Capture the cell that displays the provided text and extract its (x, y) central coordinate. 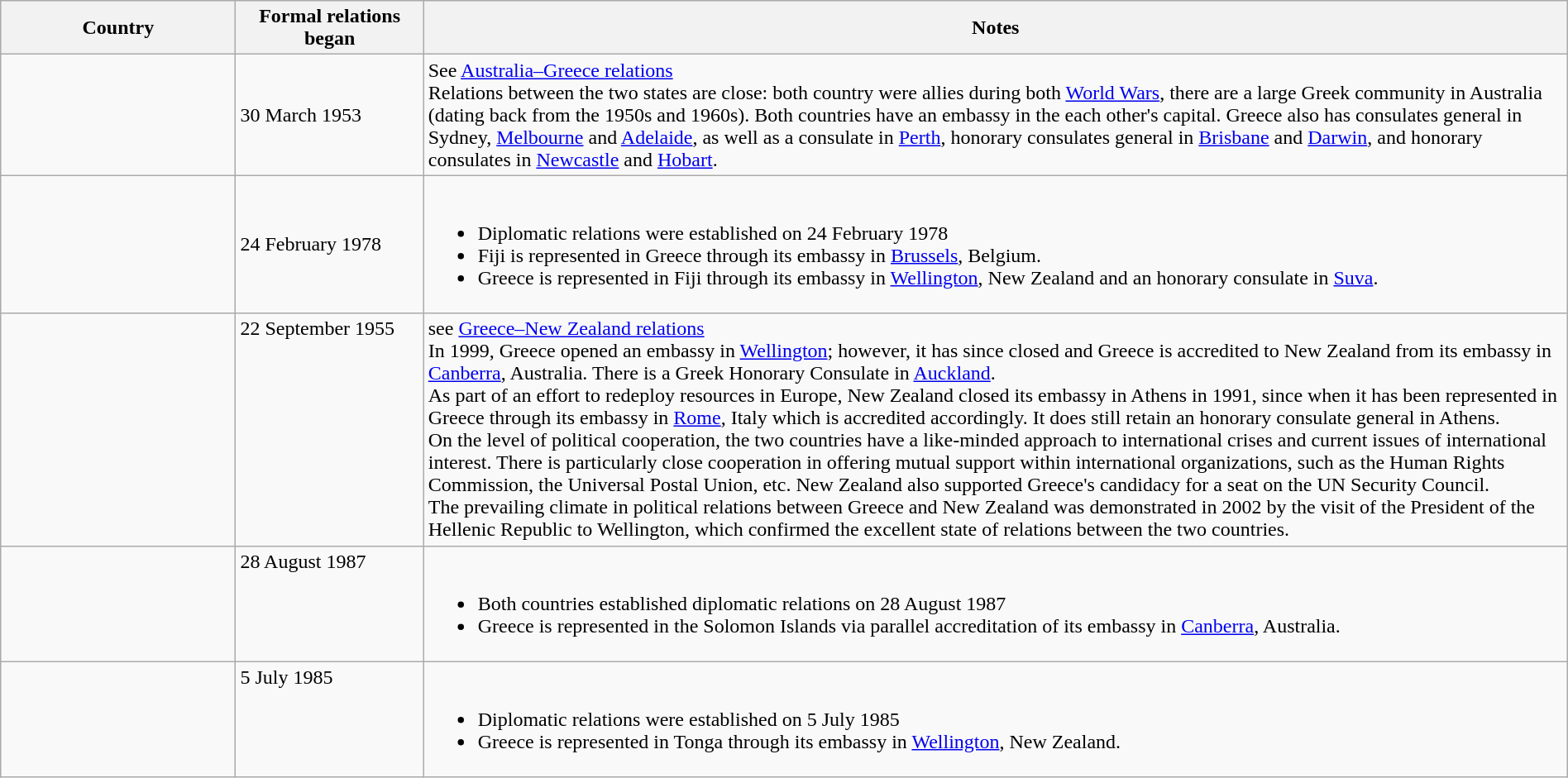
28 August 1987 (329, 604)
24 February 1978 (329, 245)
Diplomatic relations were established on 5 July 1985Greece is represented in Tonga through its embassy in Wellington, New Zealand. (996, 719)
Country (118, 28)
Notes (996, 28)
Formal relations began (329, 28)
22 September 1955 (329, 430)
30 March 1953 (329, 115)
5 July 1985 (329, 719)
